Determine the [X, Y] coordinate at the center of the cell enclosing the given text.  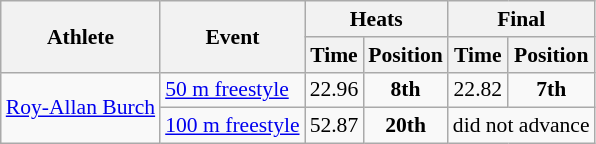
8th [405, 90]
Heats [376, 19]
7th [552, 90]
did not advance [522, 126]
Event [232, 36]
22.96 [334, 90]
100 m freestyle [232, 126]
22.82 [478, 90]
20th [405, 126]
Athlete [80, 36]
Final [522, 19]
52.87 [334, 126]
Roy-Allan Burch [80, 108]
50 m freestyle [232, 90]
